Detect which cell encompasses the target text, then output its (x, y) center coordinate. 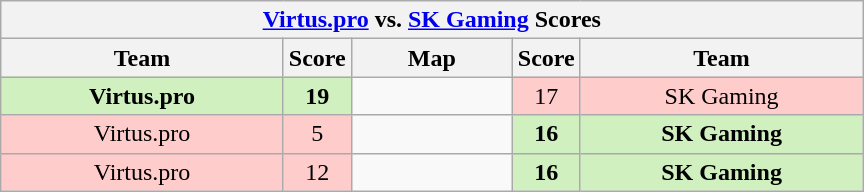
17 (546, 96)
19 (317, 96)
Map (432, 58)
Virtus.pro vs. SK Gaming Scores (432, 20)
5 (317, 134)
12 (317, 172)
